Find where the given text appears and provide that cell's center as [x, y] coordinate. 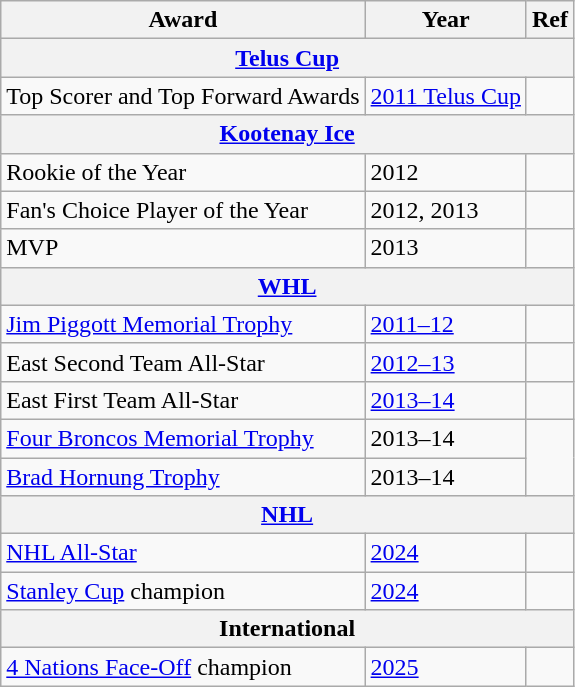
2012–13 [446, 362]
Brad Hornung Trophy [183, 477]
NHL [288, 515]
Top Scorer and Top Forward Awards [183, 96]
Four Broncos Memorial Trophy [183, 438]
International [288, 629]
Jim Piggott Memorial Trophy [183, 324]
Year [446, 20]
2012 [446, 172]
2011–12 [446, 324]
2025 [446, 667]
WHL [288, 286]
East Second Team All-Star [183, 362]
Fan's Choice Player of the Year [183, 210]
MVP [183, 248]
NHL All-Star [183, 553]
Stanley Cup champion [183, 591]
2012, 2013 [446, 210]
2011 Telus Cup [446, 96]
4 Nations Face-Off champion [183, 667]
Telus Cup [288, 58]
East First Team All-Star [183, 400]
Ref [550, 20]
2013 [446, 248]
Kootenay Ice [288, 134]
Rookie of the Year [183, 172]
Award [183, 20]
